Pinpoint the cell where the given text exists, returning its (X, Y) midpoint coordinate. 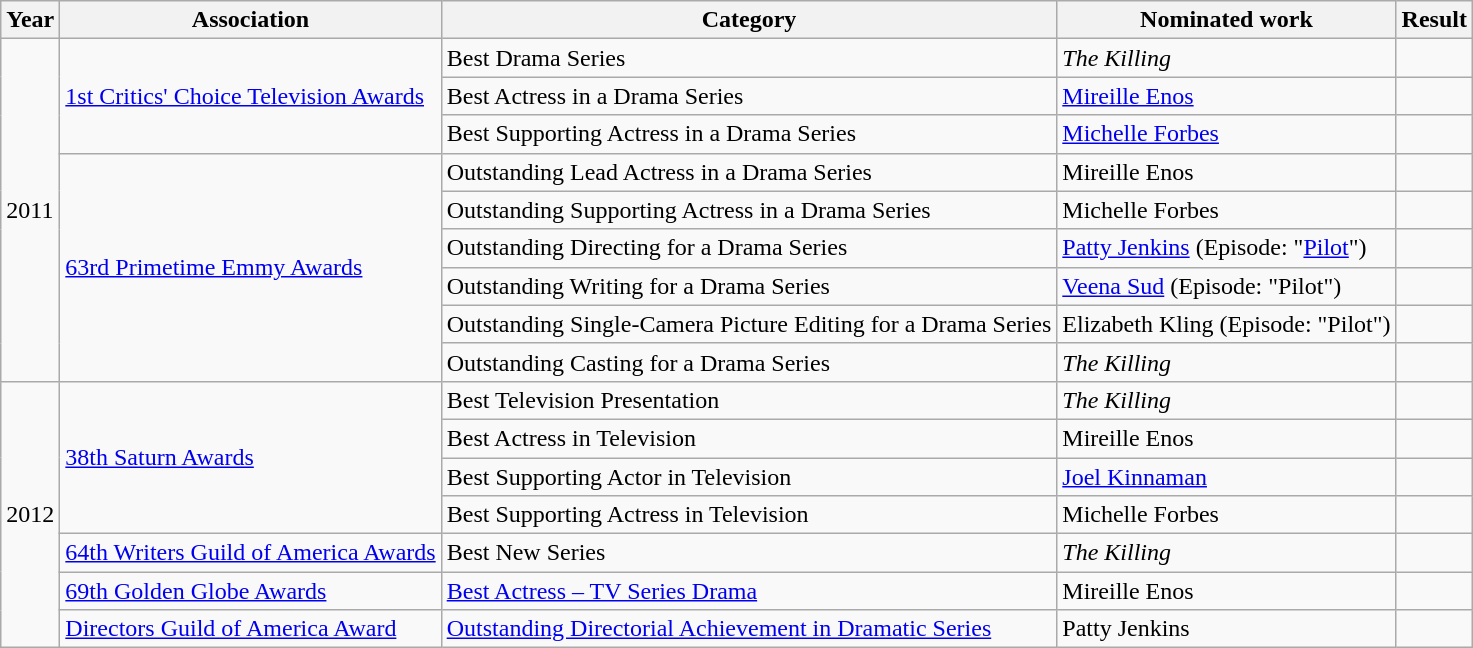
Outstanding Directing for a Drama Series (749, 248)
Result (1434, 20)
Best Actress in a Drama Series (749, 96)
Best Television Presentation (749, 400)
Patty Jenkins (Episode: "Pilot") (1226, 248)
Best Actress in Television (749, 438)
1st Critics' Choice Television Awards (250, 96)
38th Saturn Awards (250, 457)
69th Golden Globe Awards (250, 591)
Best Supporting Actor in Television (749, 477)
Elizabeth Kling (Episode: "Pilot") (1226, 324)
63rd Primetime Emmy Awards (250, 267)
Patty Jenkins (1226, 629)
Best Supporting Actress in a Drama Series (749, 134)
Outstanding Supporting Actress in a Drama Series (749, 210)
Best Drama Series (749, 58)
Nominated work (1226, 20)
Outstanding Single-Camera Picture Editing for a Drama Series (749, 324)
Outstanding Casting for a Drama Series (749, 362)
2012 (30, 514)
Joel Kinnaman (1226, 477)
Outstanding Directorial Achievement in Dramatic Series (749, 629)
Veena Sud (Episode: "Pilot") (1226, 286)
Directors Guild of America Award (250, 629)
Best Supporting Actress in Television (749, 515)
Outstanding Writing for a Drama Series (749, 286)
Best Actress – TV Series Drama (749, 591)
64th Writers Guild of America Awards (250, 553)
Category (749, 20)
Best New Series (749, 553)
2011 (30, 210)
Association (250, 20)
Outstanding Lead Actress in a Drama Series (749, 172)
Year (30, 20)
